Capture the cell that displays the provided text and extract its (X, Y) central coordinate. 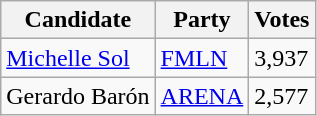
Gerardo Barón (78, 96)
2,577 (282, 96)
Candidate (78, 20)
Party (202, 20)
3,937 (282, 58)
Votes (282, 20)
Michelle Sol (78, 58)
ARENA (202, 96)
FMLN (202, 58)
